Return [X, Y] of the center of cell containing provided text 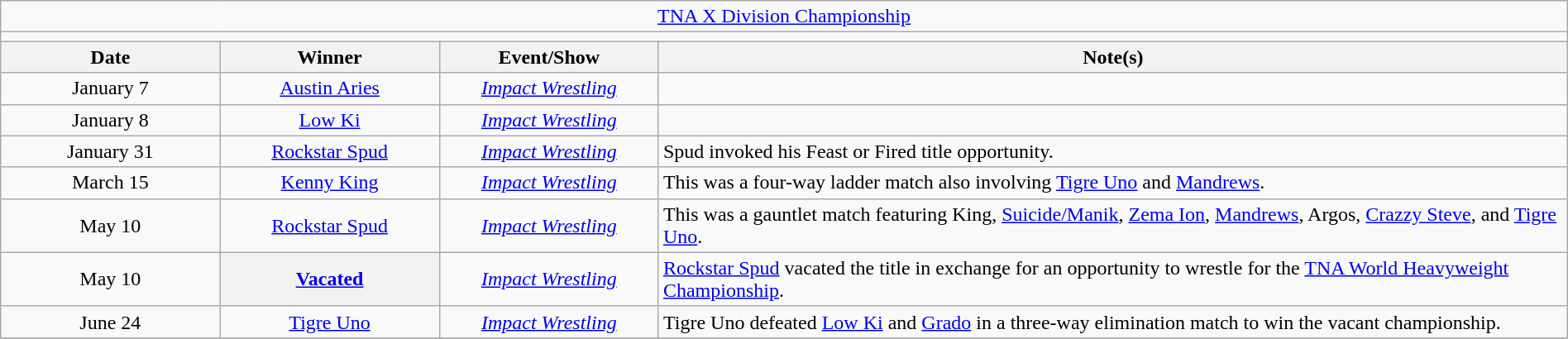
January 31 [111, 151]
Austin Aries [329, 88]
Note(s) [1113, 57]
Vacated [329, 279]
Spud invoked his Feast or Fired title opportunity. [1113, 151]
March 15 [111, 183]
Low Ki [329, 120]
This was a gauntlet match featuring King, Suicide/Manik, Zema Ion, Mandrews, Argos, Crazzy Steve, and Tigre Uno. [1113, 225]
Rockstar Spud vacated the title in exchange for an opportunity to wrestle for the TNA World Heavyweight Championship. [1113, 279]
January 8 [111, 120]
Tigre Uno [329, 322]
Kenny King [329, 183]
Tigre Uno defeated Low Ki and Grado in a three-way elimination match to win the vacant championship. [1113, 322]
Event/Show [549, 57]
Winner [329, 57]
June 24 [111, 322]
This was a four-way ladder match also involving Tigre Uno and Mandrews. [1113, 183]
TNA X Division Championship [784, 17]
Date [111, 57]
January 7 [111, 88]
